Return [x, y] of the center of cell containing provided text 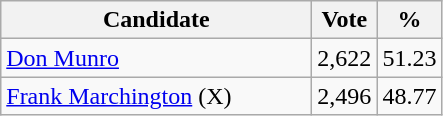
Frank Marchington (X) [156, 96]
2,496 [344, 96]
2,622 [344, 58]
% [410, 20]
Don Munro [156, 58]
Candidate [156, 20]
Vote [344, 20]
51.23 [410, 58]
48.77 [410, 96]
